Search for the cell housing the specified text and yield its (X, Y) center coordinate. 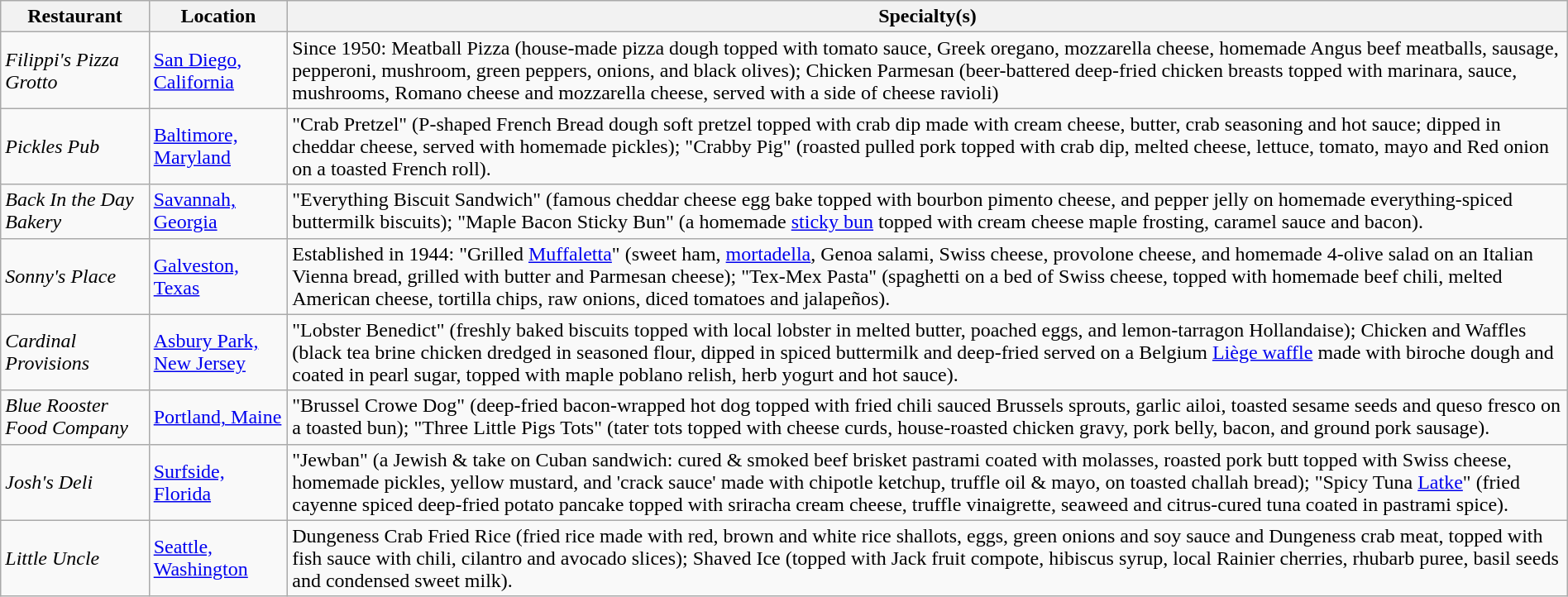
Surfside, Florida (218, 482)
Pickles Pub (74, 146)
Cardinal Provisions (74, 352)
Location (218, 17)
Galveston, Texas (218, 276)
Restaurant (74, 17)
San Diego, California (218, 70)
Sonny's Place (74, 276)
Filippi's Pizza Grotto (74, 70)
Little Uncle (74, 558)
Baltimore, Maryland (218, 146)
Portland, Maine (218, 417)
Back In the Day Bakery (74, 212)
Seattle, Washington (218, 558)
Specialty(s) (928, 17)
Blue Rooster Food Company (74, 417)
Josh's Deli (74, 482)
Savannah, Georgia (218, 212)
Asbury Park, New Jersey (218, 352)
